Extract the (X, Y) coordinate from the center of the cell holding the provided text.  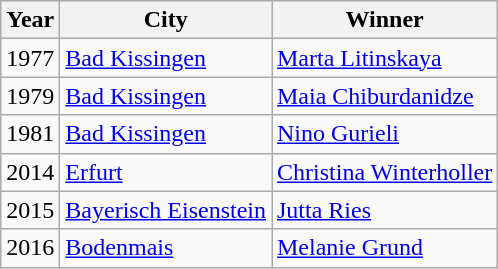
2015 (30, 210)
Christina Winterholler (385, 172)
Erfurt (166, 172)
City (166, 20)
1977 (30, 58)
1979 (30, 96)
Nino Gurieli (385, 134)
1981 (30, 134)
Bayerisch Eisenstein (166, 210)
Winner (385, 20)
Bodenmais (166, 248)
Maia Chiburdanidze (385, 96)
Year (30, 20)
Melanie Grund (385, 248)
Jutta Ries (385, 210)
Marta Litinskaya (385, 58)
2014 (30, 172)
2016 (30, 248)
